Identify which cell holds the provided text, then report its [X, Y] central coordinate. 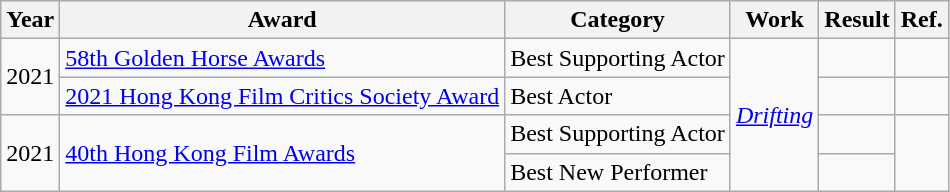
Best New Performer [618, 172]
Category [618, 20]
Ref. [922, 20]
Work [774, 20]
2021 Hong Kong Film Critics Society Award [282, 96]
40th Hong Kong Film Awards [282, 153]
58th Golden Horse Awards [282, 58]
Award [282, 20]
Drifting [774, 115]
Year [30, 20]
Result [857, 20]
Best Actor [618, 96]
